Detect which cell encompasses the target text, then output its [X, Y] center coordinate. 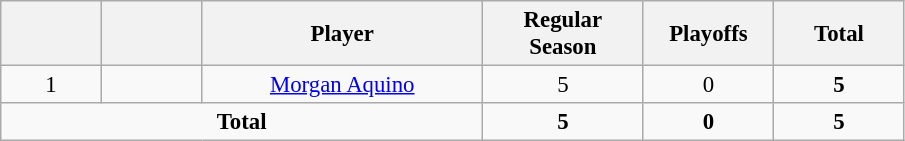
Morgan Aquino [342, 85]
1 [52, 85]
Playoffs [708, 34]
Player [342, 34]
Regular Season [564, 34]
